Scan for the cell matching the given text and deliver its (X, Y) coordinate at center. 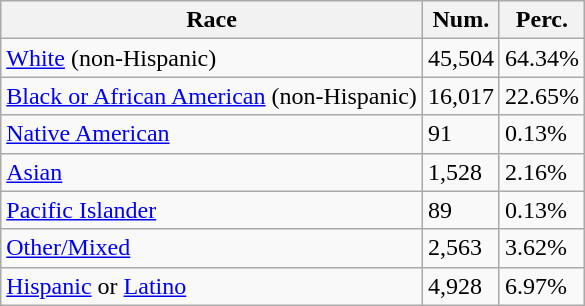
White (non-Hispanic) (212, 58)
64.34% (542, 58)
22.65% (542, 96)
Asian (212, 172)
1,528 (460, 172)
Perc. (542, 20)
6.97% (542, 286)
91 (460, 134)
Hispanic or Latino (212, 286)
Other/Mixed (212, 248)
4,928 (460, 286)
Native American (212, 134)
16,017 (460, 96)
2.16% (542, 172)
Num. (460, 20)
3.62% (542, 248)
89 (460, 210)
45,504 (460, 58)
Pacific Islander (212, 210)
Race (212, 20)
2,563 (460, 248)
Black or African American (non-Hispanic) (212, 96)
